Find where the given text appears and provide that cell's center as (x, y) coordinate. 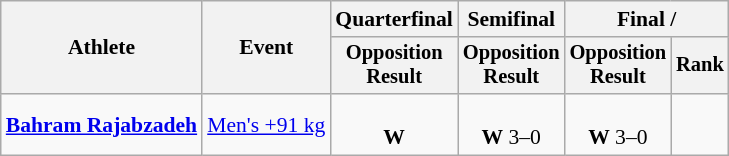
Semifinal (512, 19)
Event (266, 48)
Rank (700, 66)
W (394, 124)
Final / (647, 19)
Men's +91 kg (266, 124)
Athlete (102, 48)
Bahram Rajabzadeh (102, 124)
Quarterfinal (394, 19)
